Determine the [x, y] coordinate at the center of the cell enclosing the given text.  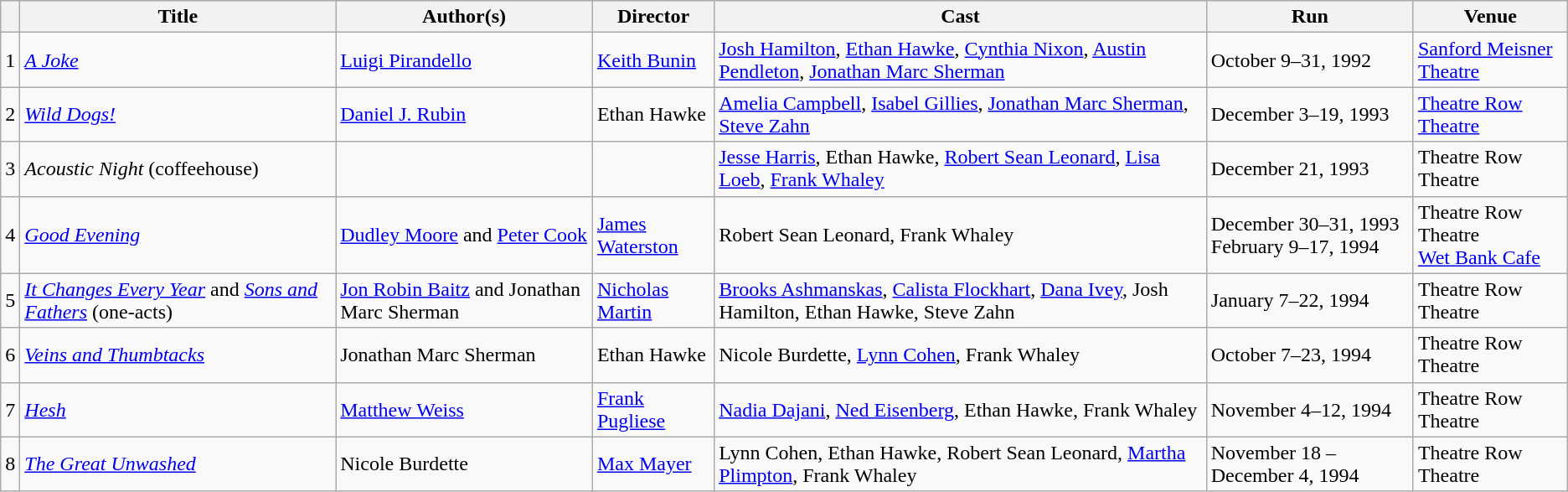
November 4–12, 1994 [1310, 409]
Title [178, 17]
Cast [961, 17]
Venue [1490, 17]
Run [1310, 17]
Nicole Burdette [464, 464]
Amelia Campbell, Isabel Gillies, Jonathan Marc Sherman, Steve Zahn [961, 114]
Theatre Row TheatreWet Bank Cafe [1490, 235]
2 [10, 114]
1 [10, 60]
Keith Bunin [653, 60]
Brooks Ashmanskas, Calista Flockhart, Dana Ivey, Josh Hamilton, Ethan Hawke, Steve Zahn [961, 300]
Jesse Harris, Ethan Hawke, Robert Sean Leonard, Lisa Loeb, Frank Whaley [961, 169]
Jonathan Marc Sherman [464, 355]
8 [10, 464]
October 7–23, 1994 [1310, 355]
Director [653, 17]
Dudley Moore and Peter Cook [464, 235]
Nadia Dajani, Ned Eisenberg, Ethan Hawke, Frank Whaley [961, 409]
James Waterston [653, 235]
Max Mayer [653, 464]
Lynn Cohen, Ethan Hawke, Robert Sean Leonard, Martha Plimpton, Frank Whaley [961, 464]
A Joke [178, 60]
4 [10, 235]
Robert Sean Leonard, Frank Whaley [961, 235]
Good Evening [178, 235]
October 9–31, 1992 [1310, 60]
Nicole Burdette, Lynn Cohen, Frank Whaley [961, 355]
Frank Pugliese [653, 409]
November 18 – December 4, 1994 [1310, 464]
December 30–31, 1993February 9–17, 1994 [1310, 235]
Daniel J. Rubin [464, 114]
Jon Robin Baitz and Jonathan Marc Sherman [464, 300]
December 21, 1993 [1310, 169]
7 [10, 409]
Luigi Pirandello [464, 60]
It Changes Every Year and Sons and Fathers (one-acts) [178, 300]
January 7–22, 1994 [1310, 300]
5 [10, 300]
December 3–19, 1993 [1310, 114]
Veins and Thumbtacks [178, 355]
The Great Unwashed [178, 464]
Matthew Weiss [464, 409]
Acoustic Night (coffeehouse) [178, 169]
Josh Hamilton, Ethan Hawke, Cynthia Nixon, Austin Pendleton, Jonathan Marc Sherman [961, 60]
Author(s) [464, 17]
Nicholas Martin [653, 300]
3 [10, 169]
Sanford Meisner Theatre [1490, 60]
6 [10, 355]
Wild Dogs! [178, 114]
Hesh [178, 409]
